Find where the given text appears and provide that cell's center as [x, y] coordinate. 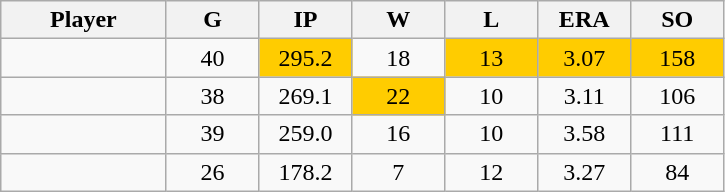
3.11 [584, 96]
ERA [584, 20]
3.07 [584, 58]
111 [678, 134]
178.2 [306, 172]
106 [678, 96]
38 [212, 96]
SO [678, 20]
L [492, 20]
G [212, 20]
3.27 [584, 172]
22 [398, 96]
84 [678, 172]
Player [84, 20]
158 [678, 58]
39 [212, 134]
13 [492, 58]
295.2 [306, 58]
W [398, 20]
40 [212, 58]
7 [398, 172]
259.0 [306, 134]
3.58 [584, 134]
16 [398, 134]
26 [212, 172]
12 [492, 172]
IP [306, 20]
269.1 [306, 96]
18 [398, 58]
